From the cell containing the given text, extract its center point as (x, y) coordinate. 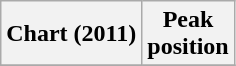
Chart (2011) (72, 34)
Peakposition (188, 34)
